Return the [x, y] coordinate for the center point of the cell that contains the specified text.  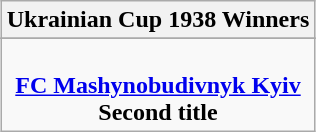
FC Mashynobudivnyk KyivSecond title [158, 85]
Ukrainian Cup 1938 Winners [158, 20]
